For the text-containing cell, return its midpoint in [x, y] coordinate format. 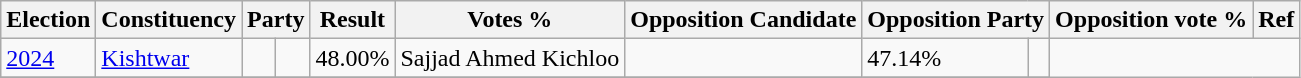
Ref [1276, 20]
Party [276, 20]
Kishtwar [169, 58]
2024 [48, 58]
48.00% [352, 58]
Result [352, 20]
Opposition Candidate [744, 20]
Election [48, 20]
Constituency [169, 20]
Votes % [510, 20]
Opposition vote % [1152, 20]
Opposition Party [956, 20]
Sajjad Ahmed Kichloo [510, 58]
47.14% [945, 58]
